Output the [x, y] coordinate of the center of the cell containing the given text.  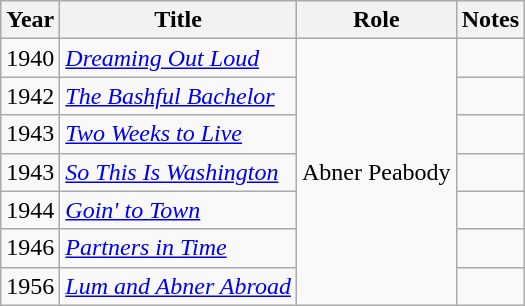
Partners in Time [178, 248]
1956 [30, 286]
Lum and Abner Abroad [178, 286]
Year [30, 20]
1946 [30, 248]
1944 [30, 210]
So This Is Washington [178, 172]
1942 [30, 96]
Title [178, 20]
Abner Peabody [376, 172]
1940 [30, 58]
Two Weeks to Live [178, 134]
Role [376, 20]
Goin' to Town [178, 210]
Dreaming Out Loud [178, 58]
Notes [490, 20]
The Bashful Bachelor [178, 96]
